Return (X, Y) of the center of cell containing provided text 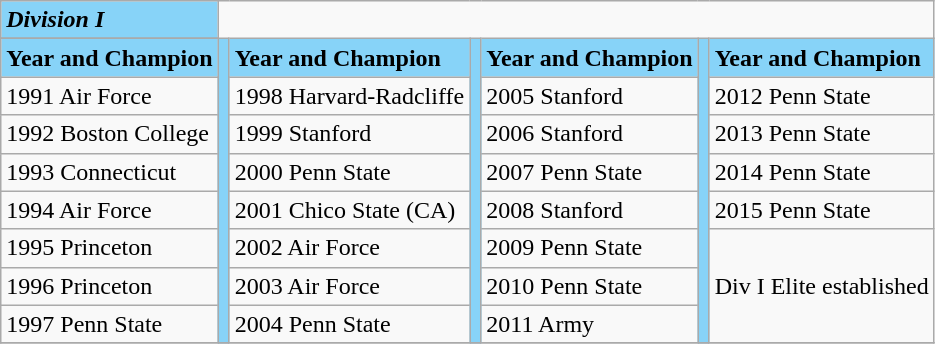
1998 Harvard-Radcliffe (350, 96)
1995 Princeton (110, 248)
1994 Air Force (110, 210)
2005 Stanford (590, 96)
1996 Princeton (110, 286)
2004 Penn State (350, 324)
2006 Stanford (590, 134)
2009 Penn State (590, 248)
Division I (110, 20)
2007 Penn State (590, 172)
1999 Stanford (350, 134)
2008 Stanford (590, 210)
2012 Penn State (822, 96)
1997 Penn State (110, 324)
1991 Air Force (110, 96)
2011 Army (590, 324)
2014 Penn State (822, 172)
2010 Penn State (590, 286)
2003 Air Force (350, 286)
2002 Air Force (350, 248)
1993 Connecticut (110, 172)
1992 Boston College (110, 134)
Div I Elite established (822, 286)
2000 Penn State (350, 172)
2013 Penn State (822, 134)
2001 Chico State (CA) (350, 210)
2015 Penn State (822, 210)
